From the cell containing the given text, extract its center point as (x, y) coordinate. 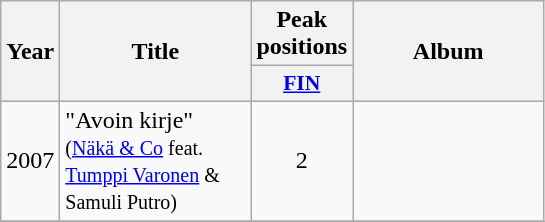
"Avoin kirje" (Näkä & Co feat. Tumppi Varonen & Samuli Putro) (156, 160)
Year (30, 52)
2 (302, 160)
2007 (30, 160)
Peak positions (302, 34)
FIN (302, 84)
Title (156, 52)
Album (448, 52)
